Detect which cell encompasses the target text, then output its (x, y) center coordinate. 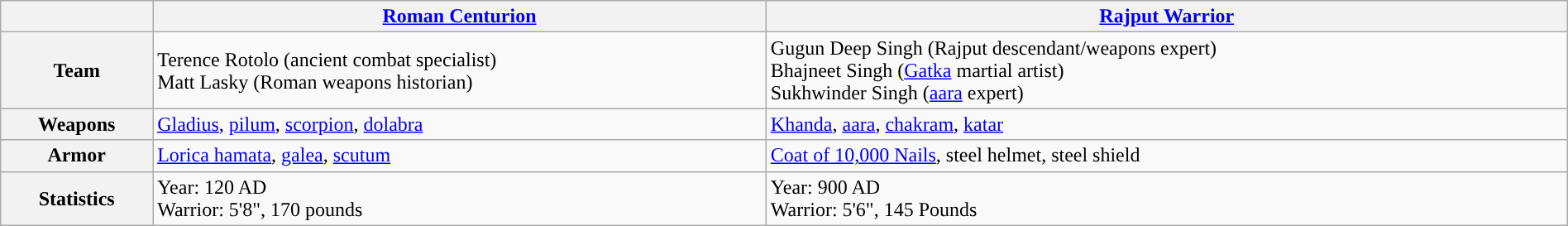
Armor (77, 156)
Gugun Deep Singh (Rajput descendant/weapons expert)Bhajneet Singh (Gatka martial artist)Sukhwinder Singh (aara expert) (1166, 70)
Coat of 10,000 Nails, steel helmet, steel shield (1166, 156)
Year: 900 ADWarrior: 5'6", 145 Pounds (1166, 199)
Khanda, aara, chakram, katar (1166, 124)
Rajput Warrior (1166, 17)
Gladius, pilum, scorpion, dolabra (460, 124)
Terence Rotolo (ancient combat specialist)Matt Lasky (Roman weapons historian) (460, 70)
Year: 120 ADWarrior: 5'8", 170 pounds (460, 199)
Lorica hamata, galea, scutum (460, 156)
Team (77, 70)
Roman Centurion (460, 17)
Statistics (77, 199)
Weapons (77, 124)
